Provide the (x, y) coordinate of the cell's center where the given text is located.  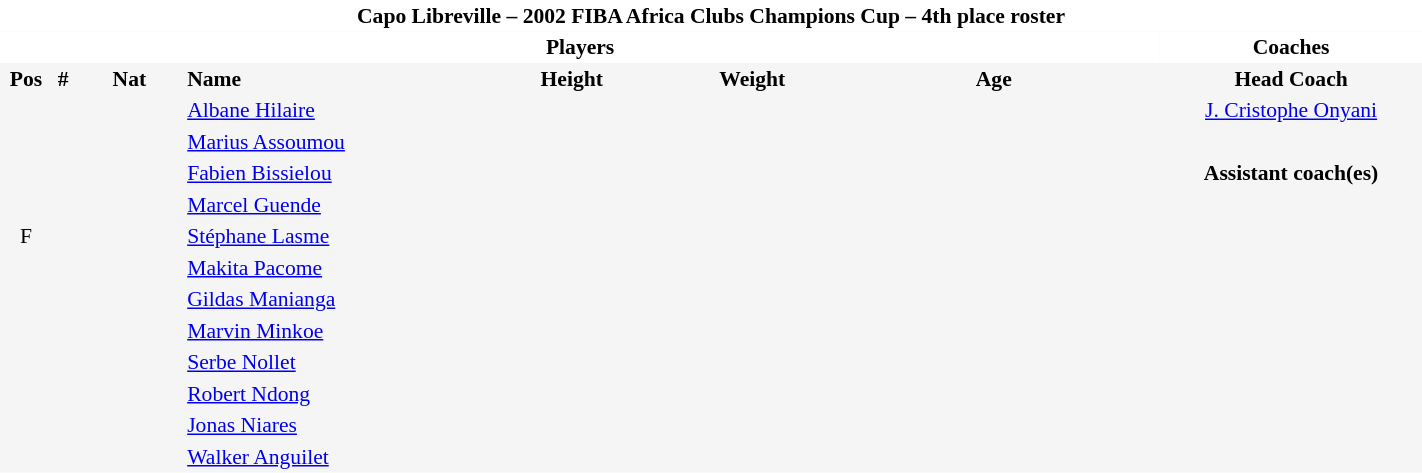
Age (994, 79)
Marcel Guende (325, 205)
Marius Assoumou (325, 142)
Head Coach (1291, 79)
Albane Hilaire (325, 110)
Coaches (1291, 48)
Stéphane Lasme (325, 236)
Nat (130, 79)
Serbe Nollet (325, 362)
Weight (752, 79)
Marvin Minkoe (325, 331)
J. Cristophe Onyani (1291, 110)
# (64, 79)
Robert Ndong (325, 394)
Players (580, 48)
Capo Libreville – 2002 FIBA Africa Clubs Champions Cup – 4th place roster (711, 16)
Assistant coach(es) (1291, 174)
Walker Anguilet (325, 457)
Pos (26, 79)
Height (572, 79)
Gildas Manianga (325, 300)
Makita Pacome (325, 268)
F (26, 236)
Fabien Bissielou (325, 174)
Name (325, 79)
Jonas Niares (325, 426)
